From the cell containing the given text, extract its center point as [x, y] coordinate. 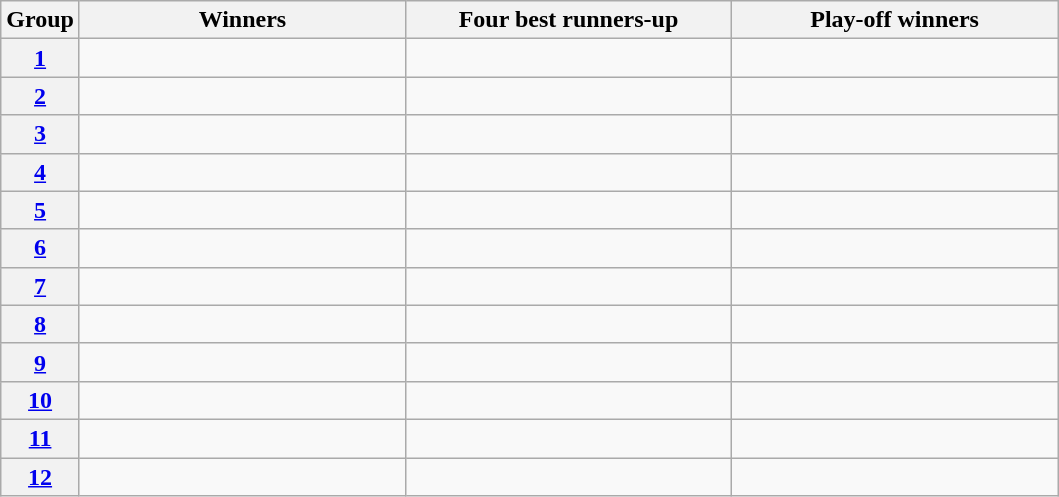
10 [40, 400]
2 [40, 96]
11 [40, 438]
1 [40, 58]
7 [40, 286]
Four best runners-up [568, 20]
Play-off winners [895, 20]
3 [40, 134]
8 [40, 324]
Winners [242, 20]
4 [40, 172]
9 [40, 362]
12 [40, 477]
6 [40, 248]
5 [40, 210]
Group [40, 20]
